Return (X, Y) of the center of cell containing provided text 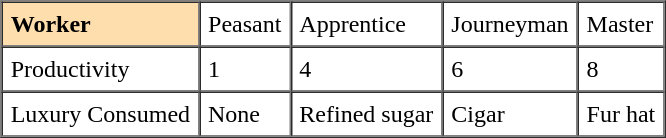
6 (510, 68)
Cigar (510, 114)
Fur hat (622, 114)
Master (622, 24)
Apprentice (366, 24)
Journeyman (510, 24)
Productivity (100, 68)
Worker (100, 24)
1 (244, 68)
4 (366, 68)
Peasant (244, 24)
Luxury Consumed (100, 114)
Refined sugar (366, 114)
None (244, 114)
8 (622, 68)
